Return (X, Y) of the center of cell containing provided text 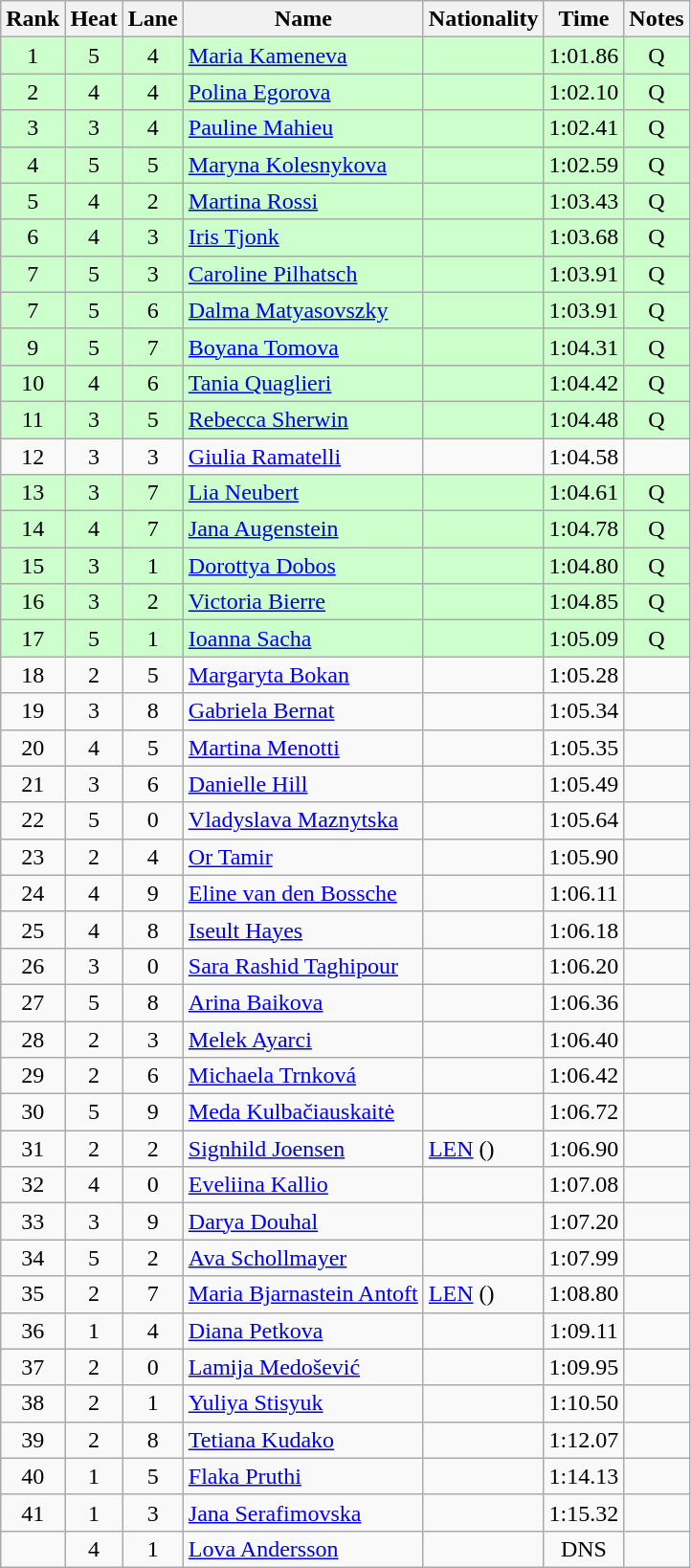
13 (33, 493)
28 (33, 1039)
Darya Douhal (302, 1221)
1:04.48 (584, 419)
20 (33, 748)
Lamija Medošević (302, 1367)
1:04.85 (584, 602)
16 (33, 602)
18 (33, 675)
39 (33, 1440)
Signhild Joensen (302, 1149)
1:06.40 (584, 1039)
Martina Menotti (302, 748)
36 (33, 1331)
Eveliina Kallio (302, 1185)
Gabriela Bernat (302, 711)
Lia Neubert (302, 493)
Pauline Mahieu (302, 128)
1:12.07 (584, 1440)
Melek Ayarci (302, 1039)
27 (33, 1002)
Maryna Kolesnykova (302, 165)
Jana Augenstein (302, 529)
1:08.80 (584, 1294)
Arina Baikova (302, 1002)
1:07.08 (584, 1185)
1:07.99 (584, 1258)
1:15.32 (584, 1512)
11 (33, 419)
Rank (33, 19)
1:04.61 (584, 493)
Lane (153, 19)
30 (33, 1112)
1:02.41 (584, 128)
Lova Andersson (302, 1549)
1:02.10 (584, 92)
1:06.18 (584, 930)
24 (33, 893)
Ioanna Sacha (302, 638)
Michaela Trnková (302, 1076)
Ava Schollmayer (302, 1258)
1:09.95 (584, 1367)
1:04.31 (584, 347)
Rebecca Sherwin (302, 419)
34 (33, 1258)
1:10.50 (584, 1403)
Tetiana Kudako (302, 1440)
Maria Bjarnastein Antoft (302, 1294)
Jana Serafimovska (302, 1512)
1:04.42 (584, 383)
1:14.13 (584, 1476)
1:03.68 (584, 237)
Flaka Pruthi (302, 1476)
Sara Rashid Taghipour (302, 966)
1:05.09 (584, 638)
1:04.58 (584, 457)
Victoria Bierre (302, 602)
35 (33, 1294)
1:06.42 (584, 1076)
Diana Petkova (302, 1331)
Name (302, 19)
DNS (584, 1549)
25 (33, 930)
Notes (657, 19)
1:04.80 (584, 566)
Giulia Ramatelli (302, 457)
Boyana Tomova (302, 347)
1:05.64 (584, 820)
1:05.49 (584, 784)
Iris Tjonk (302, 237)
1:02.59 (584, 165)
Time (584, 19)
1:06.20 (584, 966)
40 (33, 1476)
1:06.11 (584, 893)
1:06.72 (584, 1112)
14 (33, 529)
1:01.86 (584, 56)
37 (33, 1367)
Vladyslava Maznytska (302, 820)
1:04.78 (584, 529)
15 (33, 566)
Maria Kameneva (302, 56)
Dorottya Dobos (302, 566)
Dalma Matyasovszky (302, 310)
Heat (94, 19)
Polina Egorova (302, 92)
10 (33, 383)
Yuliya Stisyuk (302, 1403)
12 (33, 457)
1:05.34 (584, 711)
1:06.36 (584, 1002)
38 (33, 1403)
21 (33, 784)
1:03.43 (584, 201)
Caroline Pilhatsch (302, 274)
22 (33, 820)
23 (33, 857)
31 (33, 1149)
Meda Kulbačiauskaitė (302, 1112)
29 (33, 1076)
Nationality (483, 19)
1:07.20 (584, 1221)
1:06.90 (584, 1149)
Or Tamir (302, 857)
1:05.35 (584, 748)
33 (33, 1221)
41 (33, 1512)
32 (33, 1185)
26 (33, 966)
17 (33, 638)
19 (33, 711)
1:05.90 (584, 857)
Eline van den Bossche (302, 893)
Tania Quaglieri (302, 383)
1:09.11 (584, 1331)
1:05.28 (584, 675)
Danielle Hill (302, 784)
Margaryta Bokan (302, 675)
Martina Rossi (302, 201)
Iseult Hayes (302, 930)
